Detect which cell encompasses the target text, then output its (x, y) center coordinate. 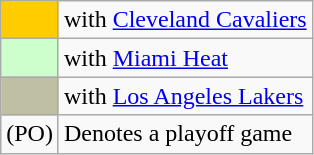
with Miami Heat (185, 58)
with Cleveland Cavaliers (185, 20)
(PO) (30, 134)
with Los Angeles Lakers (185, 96)
Denotes a playoff game (185, 134)
